Return the [X, Y] coordinate for the center point of the cell that contains the specified text.  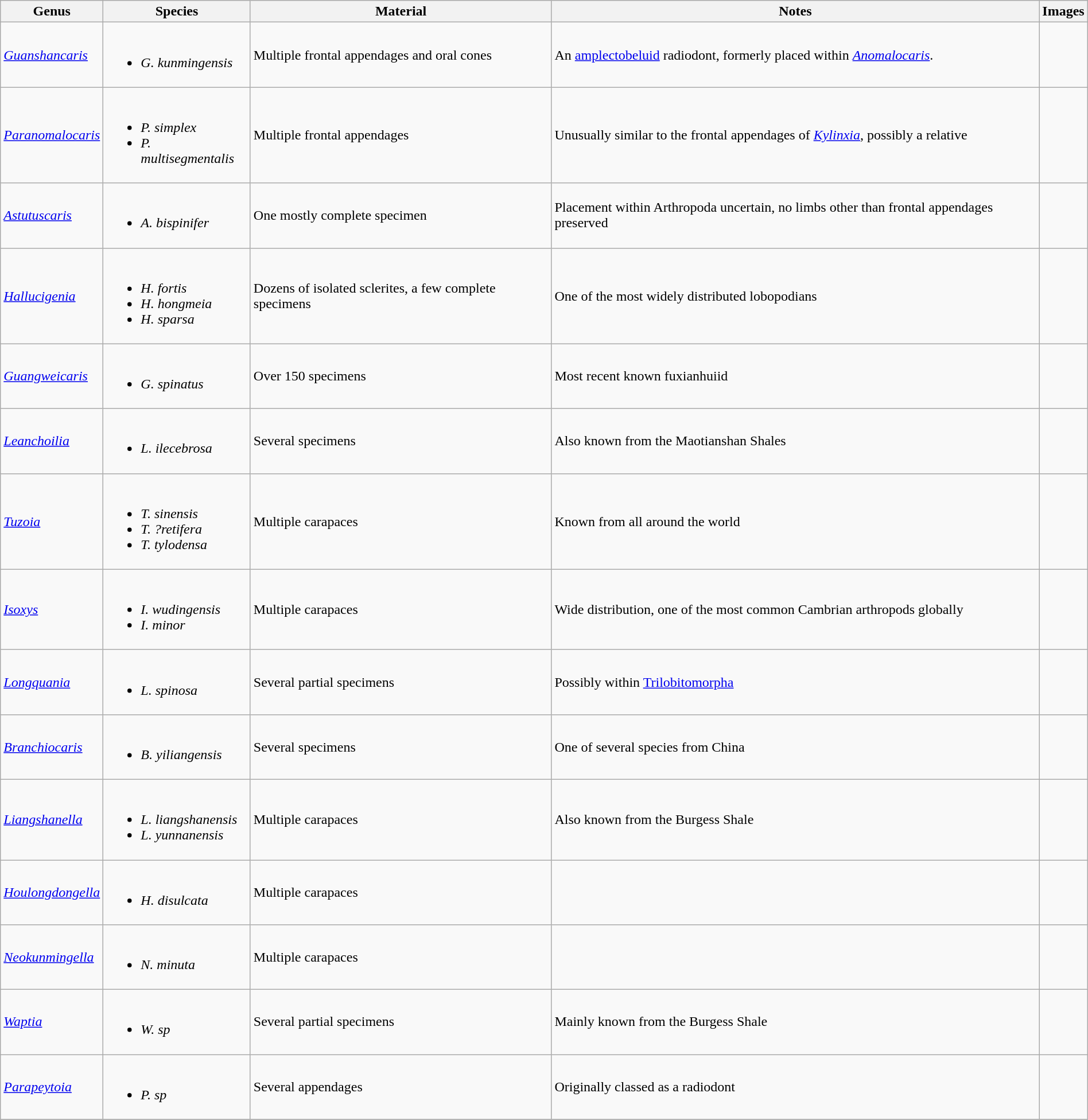
Material [401, 11]
Possibly within Trilobitomorpha [795, 682]
Known from all around the world [795, 521]
Also known from the Burgess Shale [795, 819]
L. ilecebrosa [177, 441]
Multiple frontal appendages and oral cones [401, 55]
Genus [52, 11]
G. kunmingensis [177, 55]
B. yiliangensis [177, 747]
Tuzoia [52, 521]
Neokunmingella [52, 957]
Astutuscaris [52, 216]
H. disulcata [177, 892]
Hallucigenia [52, 296]
Branchiocaris [52, 747]
An amplectobeluid radiodont, formerly placed within Anomalocaris. [795, 55]
One mostly complete specimen [401, 216]
Unusually similar to the frontal appendages of Kylinxia, possibly a relative [795, 135]
Most recent known fuxianhuiid [795, 376]
Species [177, 11]
Also known from the Maotianshan Shales [795, 441]
Dozens of isolated sclerites, a few complete specimens [401, 296]
N. minuta [177, 957]
G. spinatus [177, 376]
Longquania [52, 682]
Liangshanella [52, 819]
Guangweicaris [52, 376]
T. sinensisT. ?retiferaT. tylodensa [177, 521]
A. bispinifer [177, 216]
Mainly known from the Burgess Shale [795, 1022]
Images [1063, 11]
One of the most widely distributed lobopodians [795, 296]
H. fortisH. hongmeiaH. sparsa [177, 296]
Notes [795, 11]
Guanshancaris [52, 55]
One of several species from China [795, 747]
Over 150 specimens [401, 376]
P. simplexP. multisegmentalis [177, 135]
I. wudingensisI. minor [177, 609]
Leanchoilia [52, 441]
W. sp [177, 1022]
Waptia [52, 1022]
L. spinosa [177, 682]
Paranomalocaris [52, 135]
Isoxys [52, 609]
L. liangshanensisL. yunnanensis [177, 819]
Originally classed as a radiodont [795, 1087]
Placement within Arthropoda uncertain, no limbs other than frontal appendages preserved [795, 216]
Multiple frontal appendages [401, 135]
Several appendages [401, 1087]
Houlongdongella [52, 892]
P. sp [177, 1087]
Parapeytoia [52, 1087]
Wide distribution, one of the most common Cambrian arthropods globally [795, 609]
